Detect which cell encompasses the target text, then output its (x, y) center coordinate. 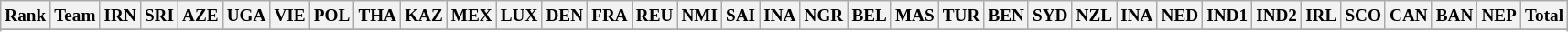
NED (1180, 16)
UGA (246, 16)
CAN (1408, 16)
IND1 (1227, 16)
REU (654, 16)
FRA (610, 16)
IND2 (1277, 16)
IRN (120, 16)
BEL (870, 16)
SCO (1364, 16)
POL (331, 16)
LUX (519, 16)
NEP (1499, 16)
THA (377, 16)
DEN (565, 16)
BEN (1007, 16)
Rank (26, 16)
AZE (201, 16)
SYD (1050, 16)
IRL (1322, 16)
NZL (1095, 16)
KAZ (425, 16)
Team (75, 16)
SAI (741, 16)
VIE (289, 16)
SRI (159, 16)
BAN (1454, 16)
NGR (824, 16)
MAS (914, 16)
MEX (471, 16)
NMI (699, 16)
Total (1543, 16)
TUR (961, 16)
